From the cell containing the given text, extract its center point as (X, Y) coordinate. 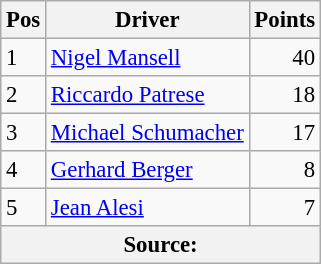
Source: (161, 245)
Riccardo Patrese (148, 95)
4 (24, 170)
1 (24, 58)
18 (284, 95)
17 (284, 133)
Nigel Mansell (148, 58)
Jean Alesi (148, 208)
8 (284, 170)
Driver (148, 20)
3 (24, 133)
7 (284, 208)
Pos (24, 20)
2 (24, 95)
Points (284, 20)
Michael Schumacher (148, 133)
40 (284, 58)
5 (24, 208)
Gerhard Berger (148, 170)
